Determine the (x, y) coordinate at the center of the cell enclosing the given text.  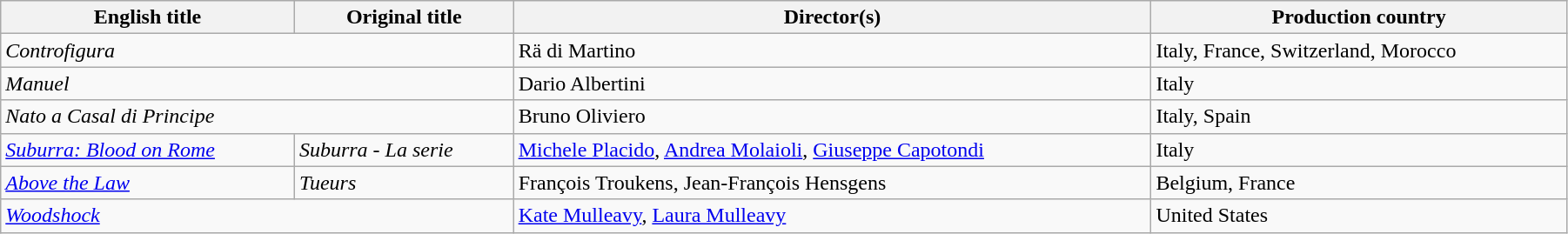
Controfigura (258, 50)
François Troukens, Jean-François Hensgens (832, 183)
Production country (1359, 17)
Director(s) (832, 17)
Belgium, France (1359, 183)
Bruno Oliviero (832, 117)
English title (148, 17)
Michele Placido, Andrea Molaioli, Giuseppe Capotondi (832, 150)
Original title (404, 17)
Above the Law (148, 183)
Woodshock (258, 216)
Suburra - La serie (404, 150)
United States (1359, 216)
Tueurs (404, 183)
Rä di Martino (832, 50)
Nato a Casal di Principe (258, 117)
Kate Mulleavy, Laura Mulleavy (832, 216)
Italy, France, Switzerland, Morocco (1359, 50)
Italy, Spain (1359, 117)
Manuel (258, 84)
Dario Albertini (832, 84)
Suburra: Blood on Rome (148, 150)
